Return (X, Y) of the center of cell containing provided text 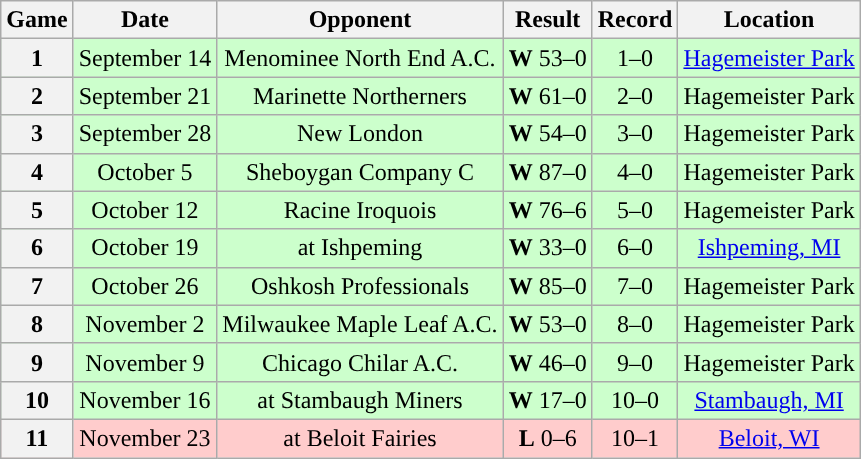
W 76–6 (548, 210)
November 23 (145, 438)
September 14 (145, 58)
7–0 (635, 286)
at Beloit Fairies (360, 438)
October 5 (145, 172)
Sheboygan Company C (360, 172)
Chicago Chilar A.C. (360, 362)
L 0–6 (548, 438)
10 (37, 400)
8 (37, 324)
5 (37, 210)
6 (37, 248)
Ishpeming, MI (769, 248)
November 16 (145, 400)
11 (37, 438)
7 (37, 286)
Game (37, 20)
W 61–0 (548, 96)
8–0 (635, 324)
9–0 (635, 362)
October 19 (145, 248)
W 87–0 (548, 172)
September 28 (145, 134)
W 33–0 (548, 248)
10–0 (635, 400)
October 26 (145, 286)
Oshkosh Professionals (360, 286)
1 (37, 58)
W 46–0 (548, 362)
W 54–0 (548, 134)
1–0 (635, 58)
November 9 (145, 362)
October 12 (145, 210)
W 17–0 (548, 400)
W 85–0 (548, 286)
9 (37, 362)
Racine Iroquois (360, 210)
3 (37, 134)
Record (635, 20)
Marinette Northerners (360, 96)
3–0 (635, 134)
at Stambaugh Miners (360, 400)
November 2 (145, 324)
Result (548, 20)
Stambaugh, MI (769, 400)
4–0 (635, 172)
Milwaukee Maple Leaf A.C. (360, 324)
Menominee North End A.C. (360, 58)
4 (37, 172)
Date (145, 20)
Opponent (360, 20)
Location (769, 20)
10–1 (635, 438)
Beloit, WI (769, 438)
6–0 (635, 248)
at Ishpeming (360, 248)
2 (37, 96)
New London (360, 134)
2–0 (635, 96)
September 21 (145, 96)
5–0 (635, 210)
